From the cell containing the given text, extract its center point as [X, Y] coordinate. 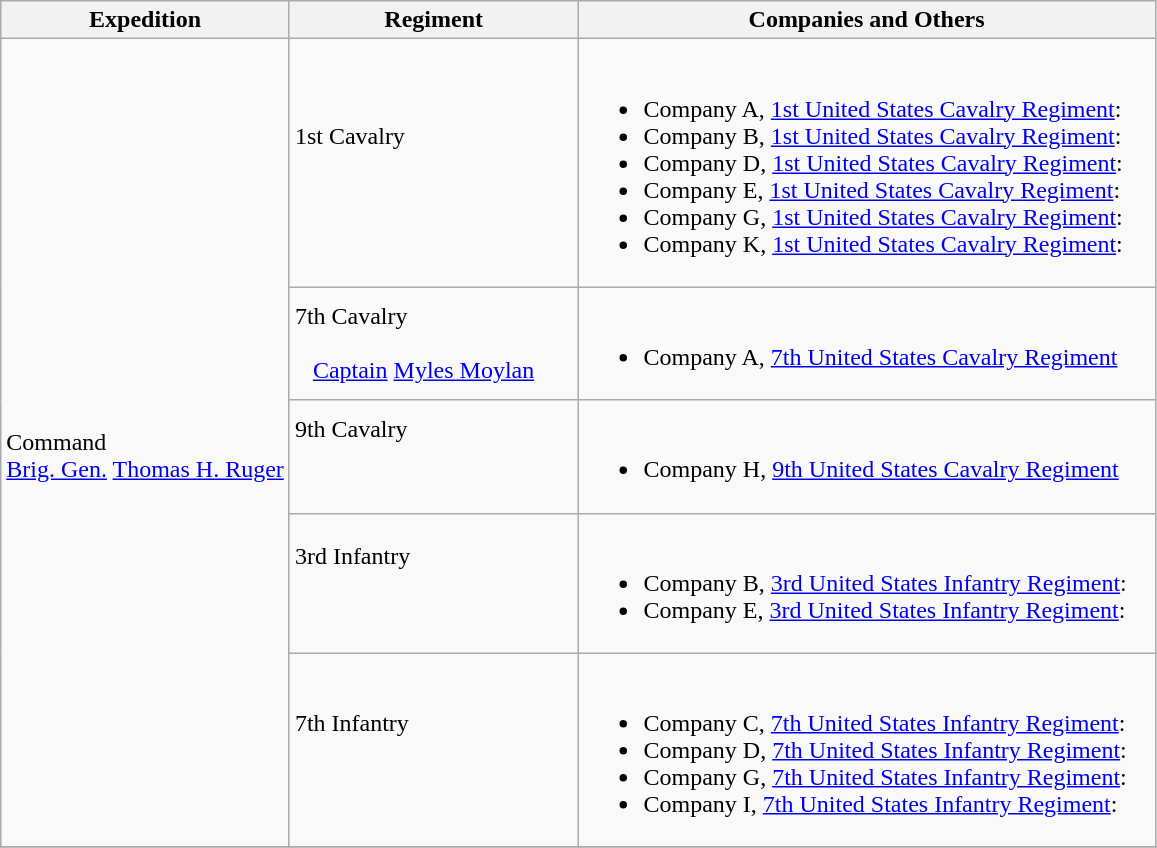
Company A, 7th United States Cavalry Regiment [866, 344]
3rd Infantry [434, 583]
Command Brig. Gen. Thomas H. Ruger [146, 443]
Expedition [146, 20]
Company B, 3rd United States Infantry Regiment:Company E, 3rd United States Infantry Regiment: [866, 583]
7th Cavalry Captain Myles Moylan [434, 344]
9th Cavalry [434, 456]
1st Cavalry [434, 163]
Regiment [434, 20]
Companies and Others [866, 20]
7th Infantry [434, 750]
Company H, 9th United States Cavalry Regiment [866, 456]
